Return (x, y) of the center of cell containing provided text 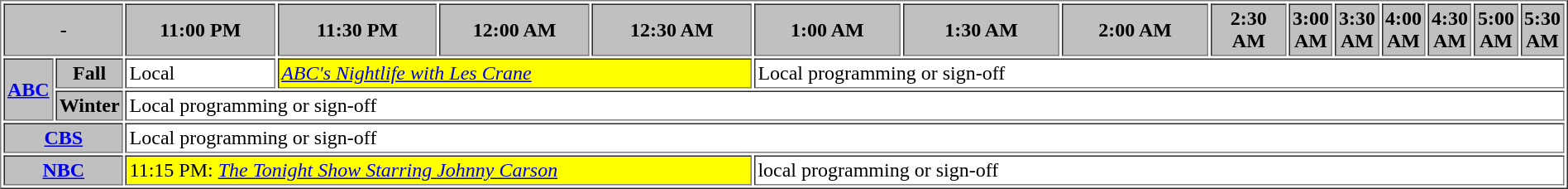
5:00 AM (1495, 30)
ABC's Nightlife with Les Crane (514, 73)
Winter (89, 106)
3:00 AM (1310, 30)
5:30 AM (1542, 30)
CBS (63, 138)
1:00 AM (827, 30)
2:00 AM (1135, 30)
- (63, 30)
1:30 AM (981, 30)
4:00 AM (1403, 30)
ABC (28, 90)
4:30 AM (1449, 30)
11:00 PM (200, 30)
Local (200, 73)
2:30 AM (1249, 30)
NBC (63, 171)
11:30 PM (357, 30)
12:00 AM (514, 30)
3:30 AM (1356, 30)
Fall (89, 73)
11:15 PM: The Tonight Show Starring Johnny Carson (438, 171)
local programming or sign-off (1159, 171)
12:30 AM (672, 30)
